From the cell containing the given text, extract its center point as (x, y) coordinate. 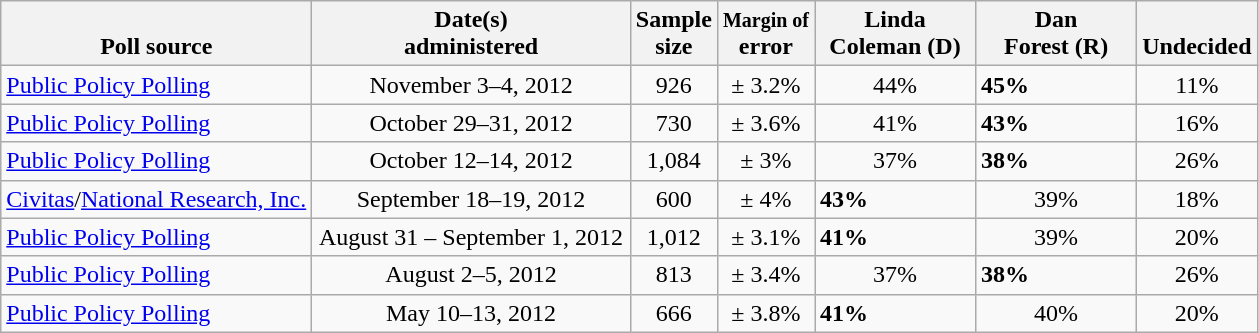
October 29–31, 2012 (472, 123)
Civitas/National Research, Inc. (156, 199)
± 3.6% (766, 123)
Date(s)administered (472, 34)
Samplesize (674, 34)
August 2–5, 2012 (472, 275)
1,084 (674, 161)
11% (1197, 85)
± 3.1% (766, 237)
± 3.4% (766, 275)
May 10–13, 2012 (472, 313)
DanForest (R) (1056, 34)
Poll source (156, 34)
± 3% (766, 161)
16% (1197, 123)
926 (674, 85)
45% (1056, 85)
18% (1197, 199)
600 (674, 199)
November 3–4, 2012 (472, 85)
40% (1056, 313)
± 3.8% (766, 313)
1,012 (674, 237)
Margin oferror (766, 34)
± 3.2% (766, 85)
LindaColeman (D) (894, 34)
September 18–19, 2012 (472, 199)
44% (894, 85)
813 (674, 275)
October 12–14, 2012 (472, 161)
August 31 – September 1, 2012 (472, 237)
730 (674, 123)
Undecided (1197, 34)
± 4% (766, 199)
666 (674, 313)
